Output the (x, y) coordinate of the center of the cell containing the given text.  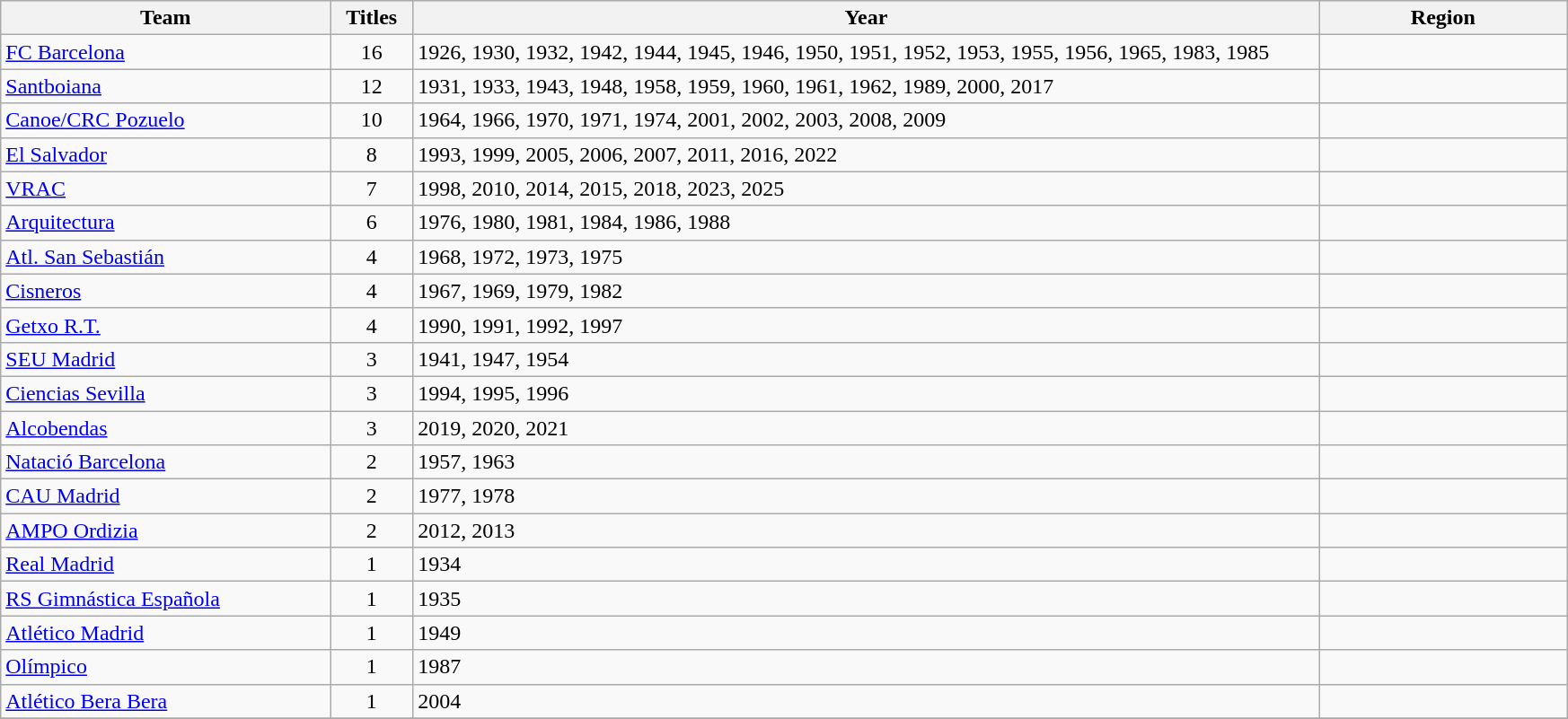
Atlético Madrid (165, 633)
1987 (867, 667)
VRAC (165, 189)
2012, 2013 (867, 530)
Atl. San Sebastián (165, 257)
Region (1442, 18)
Olímpico (165, 667)
1998, 2010, 2014, 2015, 2018, 2023, 2025 (867, 189)
1957, 1963 (867, 462)
Cisneros (165, 291)
Atlético Bera Bera (165, 701)
1941, 1947, 1954 (867, 359)
1926, 1930, 1932, 1942, 1944, 1945, 1946, 1950, 1951, 1952, 1953, 1955, 1956, 1965, 1983, 1985 (867, 52)
Alcobendas (165, 428)
10 (372, 120)
Arquitectura (165, 223)
FC Barcelona (165, 52)
Team (165, 18)
1935 (867, 599)
2019, 2020, 2021 (867, 428)
6 (372, 223)
1976, 1980, 1981, 1984, 1986, 1988 (867, 223)
Santboiana (165, 86)
Real Madrid (165, 565)
16 (372, 52)
El Salvador (165, 154)
Year (867, 18)
1964, 1966, 1970, 1971, 1974, 2001, 2002, 2003, 2008, 2009 (867, 120)
8 (372, 154)
RS Gimnástica Española (165, 599)
1931, 1933, 1943, 1948, 1958, 1959, 1960, 1961, 1962, 1989, 2000, 2017 (867, 86)
2004 (867, 701)
1990, 1991, 1992, 1997 (867, 325)
1993, 1999, 2005, 2006, 2007, 2011, 2016, 2022 (867, 154)
7 (372, 189)
Getxo R.T. (165, 325)
1968, 1972, 1973, 1975 (867, 257)
12 (372, 86)
Canoe/CRC Pozuelo (165, 120)
1949 (867, 633)
1934 (867, 565)
SEU Madrid (165, 359)
AMPO Ordizia (165, 530)
CAU Madrid (165, 496)
1994, 1995, 1996 (867, 393)
Natació Barcelona (165, 462)
1977, 1978 (867, 496)
Titles (372, 18)
Ciencias Sevilla (165, 393)
1967, 1969, 1979, 1982 (867, 291)
